Identify which cell holds the provided text, then report its (x, y) central coordinate. 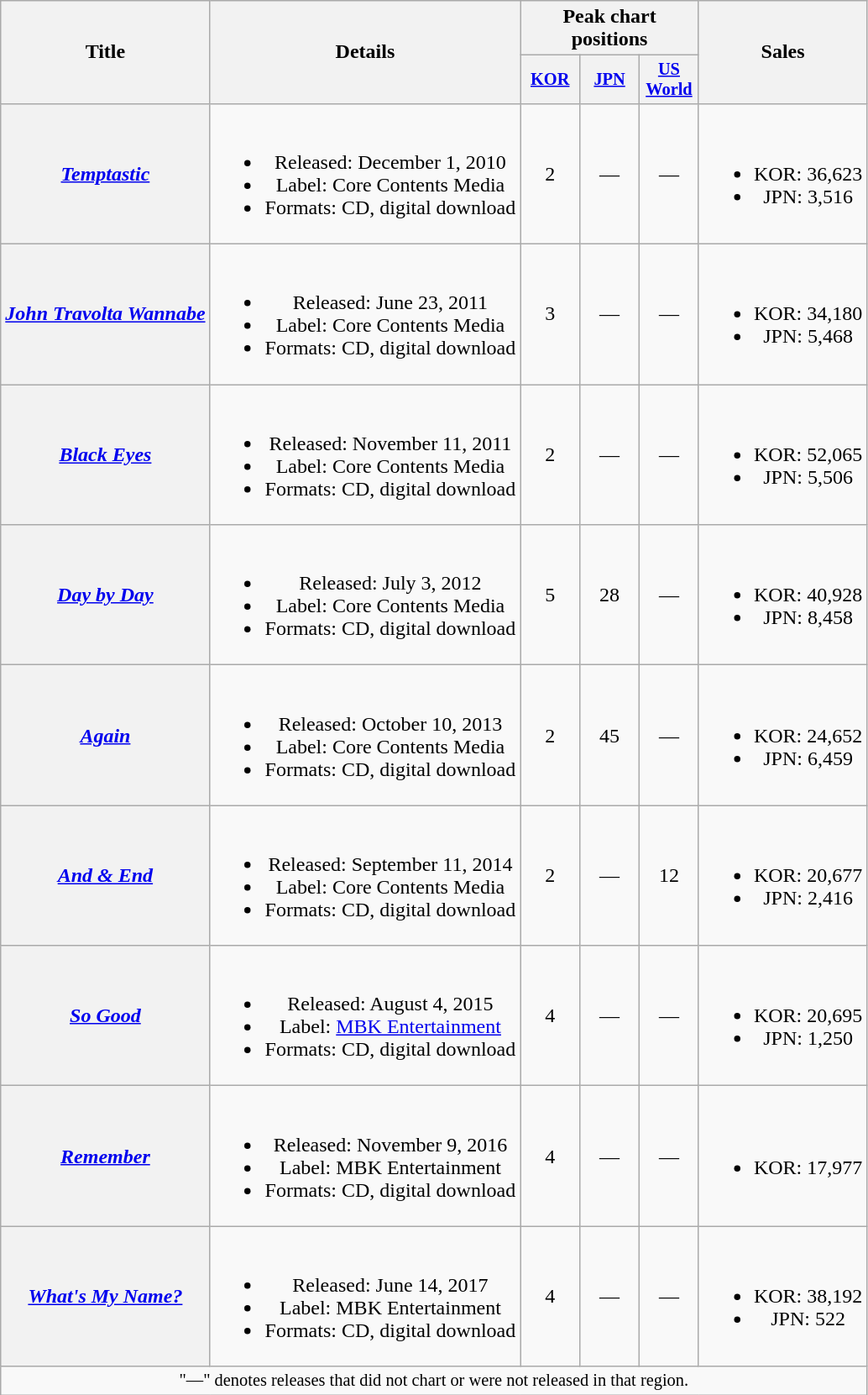
Sales (782, 52)
KOR: 38,192JPN: 522 (782, 1297)
KOR: 17,977 (782, 1156)
JPN (609, 80)
12 (670, 875)
Released: June 23, 2011Label: Core Contents MediaFormats: CD, digital download (365, 314)
45 (609, 736)
Released: December 1, 2010Label: Core Contents MediaFormats: CD, digital download (365, 173)
KOR: 36,623JPN: 3,516 (782, 173)
Details (365, 52)
"—" denotes releases that did not chart or were not released in that region. (434, 1381)
KOR: 20,695JPN: 1,250 (782, 1016)
Released: October 10, 2013Label: Core Contents MediaFormats: CD, digital download (365, 736)
3 (551, 314)
US World (670, 80)
KOR: 40,928JPN: 8,458 (782, 595)
So Good (106, 1016)
KOR: 52,065JPN: 5,506 (782, 455)
KOR (551, 80)
Released: September 11, 2014Label: Core Contents MediaFormats: CD, digital download (365, 875)
Temptastic (106, 173)
Day by Day (106, 595)
Released: June 14, 2017Label: MBK EntertainmentFormats: CD, digital download (365, 1297)
What's My Name? (106, 1297)
Peak chart positions (609, 29)
28 (609, 595)
Remember (106, 1156)
Again (106, 736)
Released: August 4, 2015Label: MBK EntertainmentFormats: CD, digital download (365, 1016)
Title (106, 52)
Released: July 3, 2012Label: Core Contents MediaFormats: CD, digital download (365, 595)
And & End (106, 875)
KOR: 34,180JPN: 5,468 (782, 314)
Released: November 11, 2011Label: Core Contents MediaFormats: CD, digital download (365, 455)
John Travolta Wannabe (106, 314)
KOR: 20,677JPN: 2,416 (782, 875)
KOR: 24,652JPN: 6,459 (782, 736)
5 (551, 595)
Released: November 9, 2016Label: MBK EntertainmentFormats: CD, digital download (365, 1156)
Black Eyes (106, 455)
